Return the [X, Y] coordinate for the center point of the cell that contains the specified text.  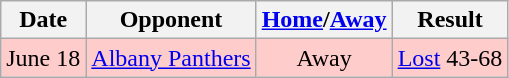
Opponent [171, 20]
Result [450, 20]
Albany Panthers [171, 58]
Lost 43-68 [450, 58]
Away [324, 58]
June 18 [44, 58]
Date [44, 20]
Home/Away [324, 20]
